Capture the cell that displays the provided text and extract its (X, Y) central coordinate. 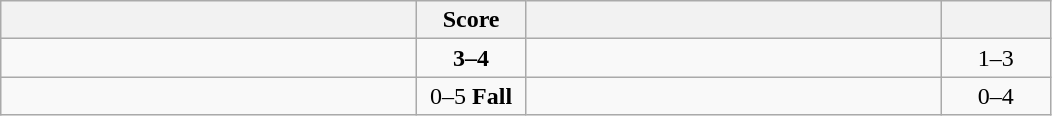
1–3 (996, 58)
Score (472, 20)
0–4 (996, 96)
0–5 Fall (472, 96)
3–4 (472, 58)
